Scan for the cell matching the given text and deliver its [X, Y] coordinate at center. 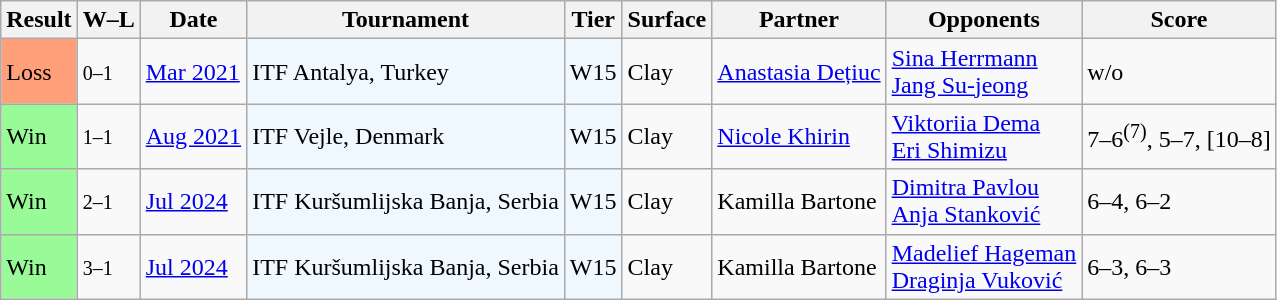
3–1 [108, 266]
0–1 [108, 72]
Partner [799, 20]
W–L [108, 20]
Opponents [984, 20]
Surface [667, 20]
w/o [1179, 72]
Result [39, 20]
1–1 [108, 136]
2–1 [108, 202]
7–6(7), 5–7, [10–8] [1179, 136]
6–3, 6–3 [1179, 266]
Dimitra Pavlou Anja Stanković [984, 202]
Sina Herrmann Jang Su-jeong [984, 72]
Aug 2021 [193, 136]
Loss [39, 72]
Tournament [406, 20]
Madelief Hageman Draginja Vuković [984, 266]
ITF Vejle, Denmark [406, 136]
6–4, 6–2 [1179, 202]
Viktoriia Dema Eri Shimizu [984, 136]
Anastasia Dețiuc [799, 72]
Mar 2021 [193, 72]
ITF Antalya, Turkey [406, 72]
Nicole Khirin [799, 136]
Score [1179, 20]
Date [193, 20]
Tier [593, 20]
